Search for the cell housing the specified text and yield its [X, Y] center coordinate. 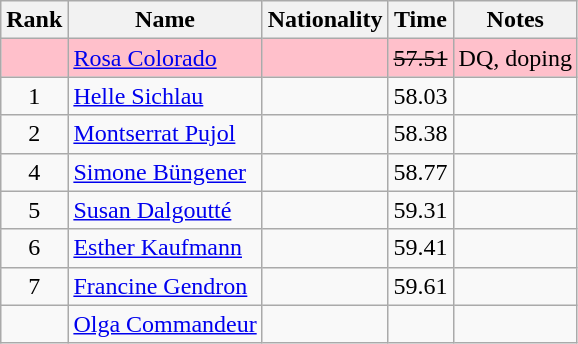
Name [165, 20]
Nationality [325, 20]
4 [34, 172]
Francine Gendron [165, 286]
59.31 [420, 210]
7 [34, 286]
Helle Sichlau [165, 96]
Simone Büngener [165, 172]
Time [420, 20]
DQ, doping [515, 58]
Notes [515, 20]
5 [34, 210]
Esther Kaufmann [165, 248]
57.51 [420, 58]
Olga Commandeur [165, 324]
59.41 [420, 248]
Rosa Colorado [165, 58]
1 [34, 96]
Rank [34, 20]
Montserrat Pujol [165, 134]
58.77 [420, 172]
2 [34, 134]
58.03 [420, 96]
58.38 [420, 134]
6 [34, 248]
59.61 [420, 286]
Susan Dalgoutté [165, 210]
